Scan for the cell matching the given text and deliver its [x, y] coordinate at center. 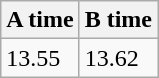
13.62 [118, 58]
13.55 [40, 58]
A time [40, 20]
B time [118, 20]
